Identify which cell holds the provided text, then report its [X, Y] central coordinate. 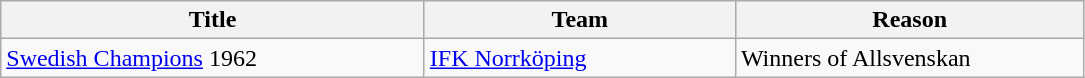
Swedish Champions 1962 [213, 58]
Reason [910, 20]
Team [580, 20]
Winners of Allsvenskan [910, 58]
Title [213, 20]
IFK Norrköping [580, 58]
